Scan for the cell matching the given text and deliver its (X, Y) coordinate at center. 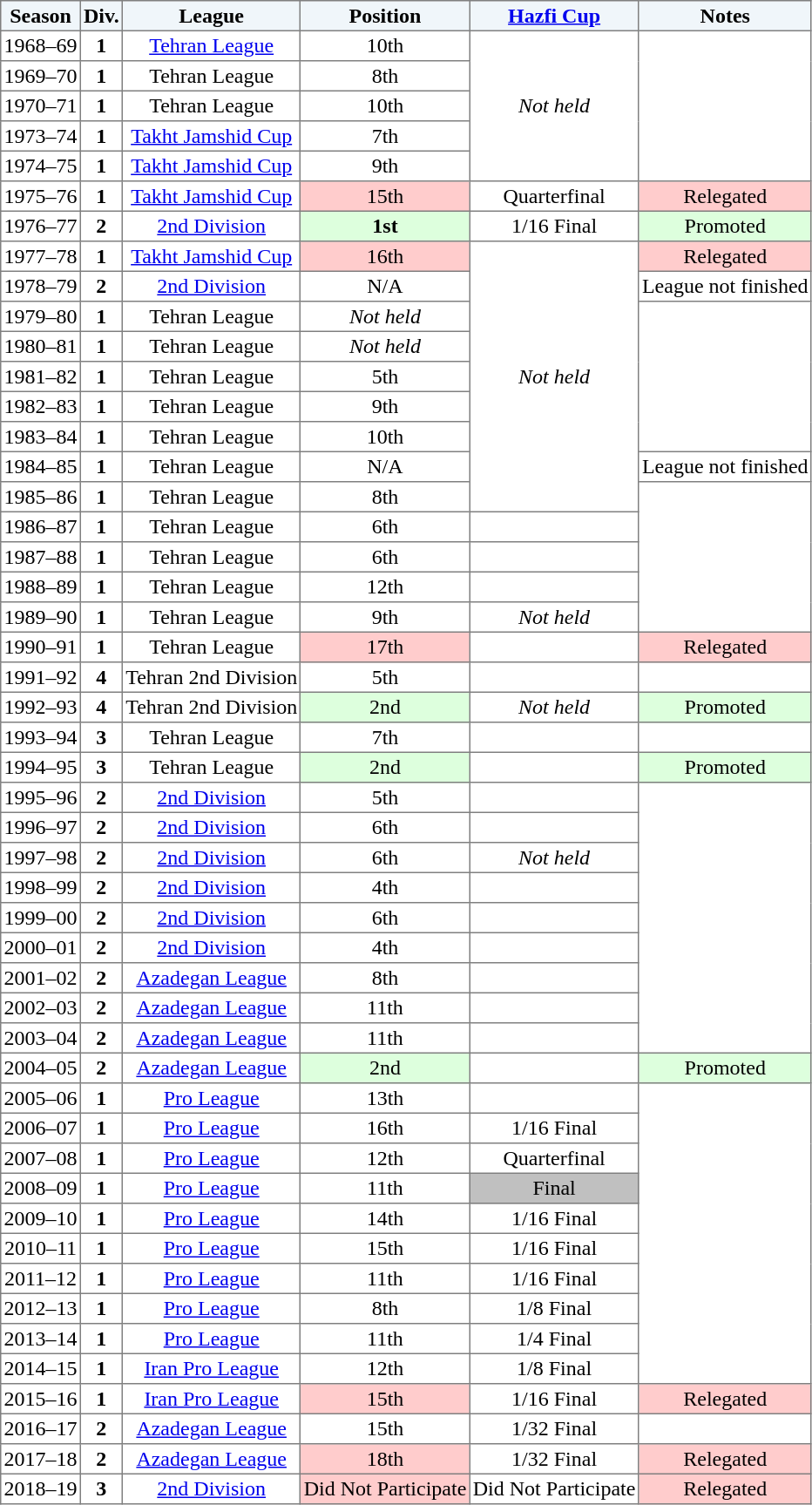
Notes (725, 16)
1999–00 (41, 918)
1989–90 (41, 617)
1985–86 (41, 497)
1998–99 (41, 887)
1979–80 (41, 316)
1991–92 (41, 677)
1/4 Final (554, 1339)
14th (385, 1218)
1997–98 (41, 858)
2000–01 (41, 947)
1994–95 (41, 767)
1986–87 (41, 526)
2005–06 (41, 1098)
2007–08 (41, 1158)
2006–07 (41, 1128)
1968–69 (41, 45)
2016–17 (41, 1428)
1995–96 (41, 797)
1981–82 (41, 376)
1990–91 (41, 647)
17th (385, 647)
1969–70 (41, 76)
League (211, 16)
1st (385, 226)
1977–78 (41, 256)
1974–75 (41, 166)
13th (385, 1098)
2002–03 (41, 1007)
2014–15 (41, 1368)
Final (554, 1188)
1970–71 (41, 105)
2004–05 (41, 1068)
2012–13 (41, 1308)
1988–89 (41, 586)
18th (385, 1459)
2003–04 (41, 1038)
1983–84 (41, 437)
2011–12 (41, 1278)
2015–16 (41, 1399)
1996–97 (41, 827)
2017–18 (41, 1459)
1982–83 (41, 406)
2001–02 (41, 978)
2010–11 (41, 1248)
1987–88 (41, 557)
Position (385, 16)
1973–74 (41, 136)
Hazfi Cup (554, 16)
2013–14 (41, 1339)
1993–94 (41, 737)
2018–19 (41, 1488)
1978–79 (41, 286)
Div. (101, 16)
2009–10 (41, 1218)
Season (41, 16)
1980–81 (41, 346)
1976–77 (41, 226)
1992–93 (41, 707)
1984–85 (41, 466)
1975–76 (41, 196)
2008–09 (41, 1188)
